Scan for the cell matching the given text and deliver its [X, Y] coordinate at center. 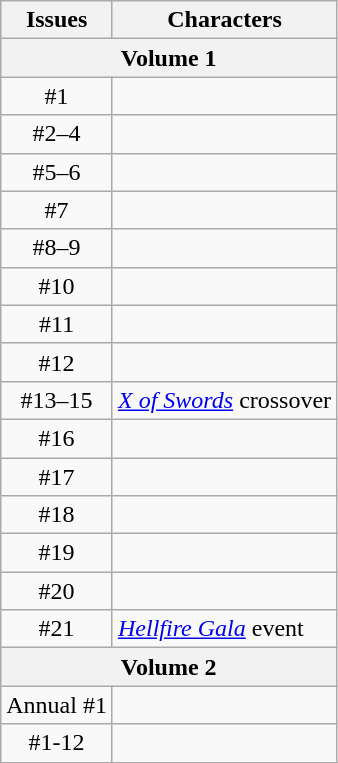
Volume 1 [169, 58]
#20 [57, 591]
Volume 2 [169, 667]
#1 [57, 96]
#10 [57, 286]
#7 [57, 210]
#18 [57, 515]
#5–6 [57, 172]
#21 [57, 629]
#17 [57, 477]
#13–15 [57, 400]
#16 [57, 438]
#12 [57, 362]
Issues [57, 20]
#8–9 [57, 248]
#2–4 [57, 134]
Annual #1 [57, 705]
Characters [224, 20]
X of Swords crossover [224, 400]
#1-12 [57, 743]
Hellfire Gala event [224, 629]
#19 [57, 553]
#11 [57, 324]
